Pinpoint the cell where the given text exists, returning its [X, Y] midpoint coordinate. 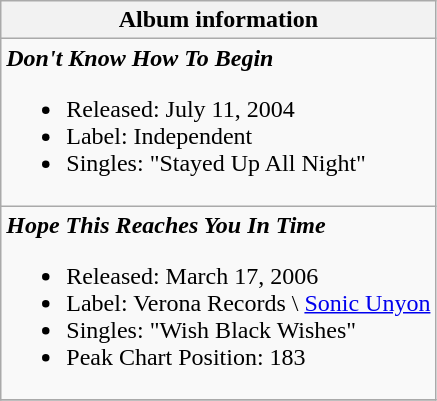
Album information [218, 20]
Don't Know How To BeginReleased: July 11, 2004Label: IndependentSingles: "Stayed Up All Night" [218, 122]
Hope This Reaches You In TimeReleased: March 17, 2006Label: Verona Records \ Sonic UnyonSingles: "Wish Black Wishes"Peak Chart Position: 183 [218, 303]
